Extract the [X, Y] coordinate from the center of the cell holding the provided text.  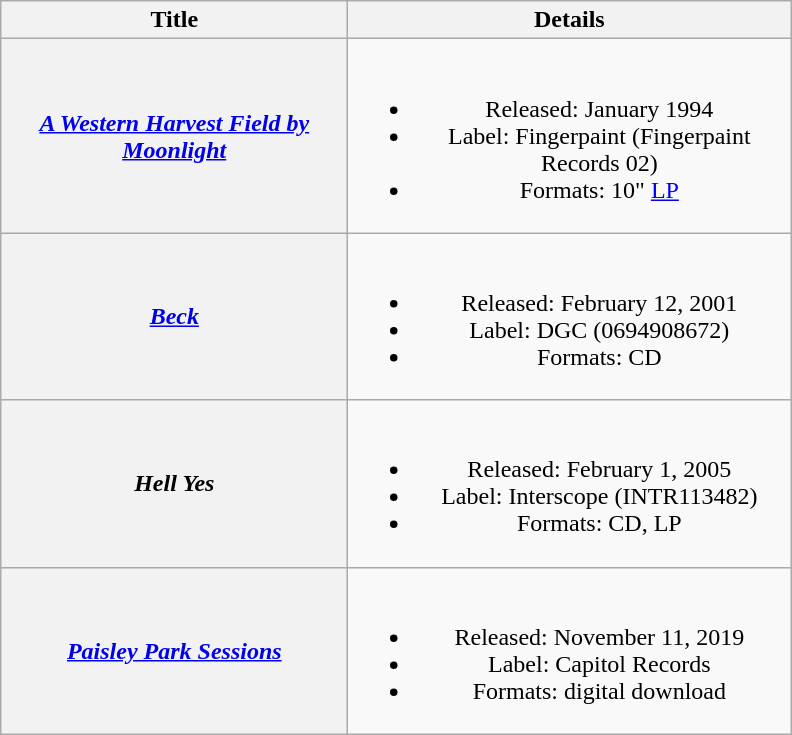
Released: January 1994Label: Fingerpaint (Fingerpaint Records 02)Formats: 10" LP [570, 136]
Hell Yes [174, 484]
Released: November 11, 2019Label: Capitol Records Formats: digital download [570, 650]
Details [570, 20]
Title [174, 20]
Released: February 1, 2005Label: Interscope (INTR113482)Formats: CD, LP [570, 484]
Released: February 12, 2001Label: DGC (0694908672)Formats: CD [570, 316]
Paisley Park Sessions [174, 650]
Beck [174, 316]
A Western Harvest Field by Moonlight [174, 136]
